Detect which cell encompasses the target text, then output its [X, Y] center coordinate. 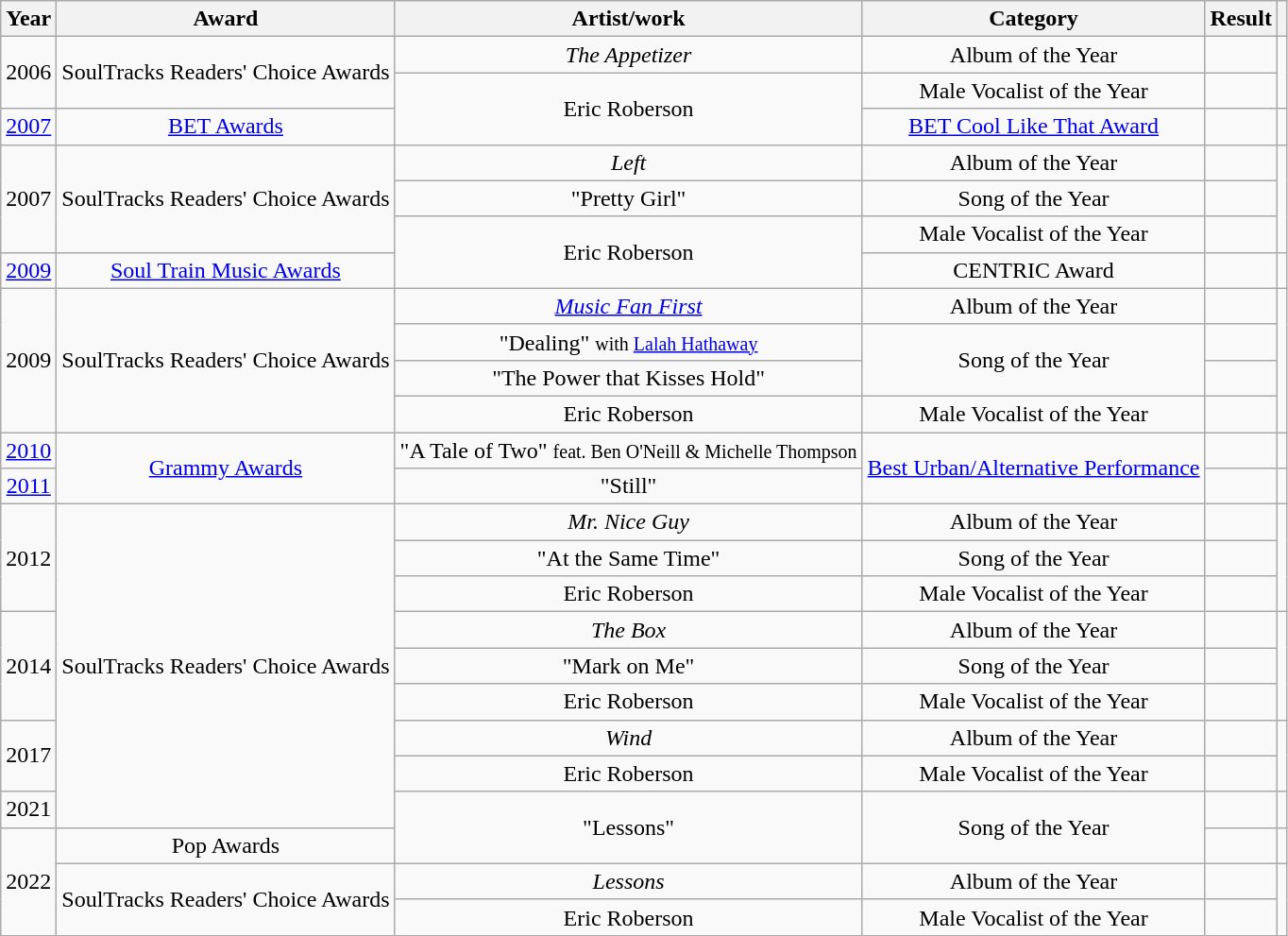
The Appetizer [629, 55]
2006 [28, 73]
Soul Train Music Awards [226, 270]
2014 [28, 666]
"Dealing" with Lalah Hathaway [629, 342]
The Box [629, 630]
"Still" [629, 486]
2012 [28, 558]
Lessons [629, 881]
Left [629, 162]
Year [28, 19]
Result [1241, 19]
Mr. Nice Guy [629, 522]
"Lessons" [629, 827]
BET Awards [226, 127]
"At the Same Time" [629, 558]
CENTRIC Award [1033, 270]
2022 [28, 881]
BET Cool Like That Award [1033, 127]
2017 [28, 756]
Music Fan First [629, 306]
2011 [28, 486]
"A Tale of Two" feat. Ben O'Neill & Michelle Thompson [629, 451]
2010 [28, 451]
Pop Awards [226, 845]
Artist/work [629, 19]
Grammy Awards [226, 468]
Best Urban/Alternative Performance [1033, 468]
Category [1033, 19]
"Mark on Me" [629, 666]
"Pretty Girl" [629, 198]
Award [226, 19]
Wind [629, 738]
2021 [28, 809]
"The Power that Kisses Hold" [629, 378]
